Detect which cell encompasses the target text, then output its (x, y) center coordinate. 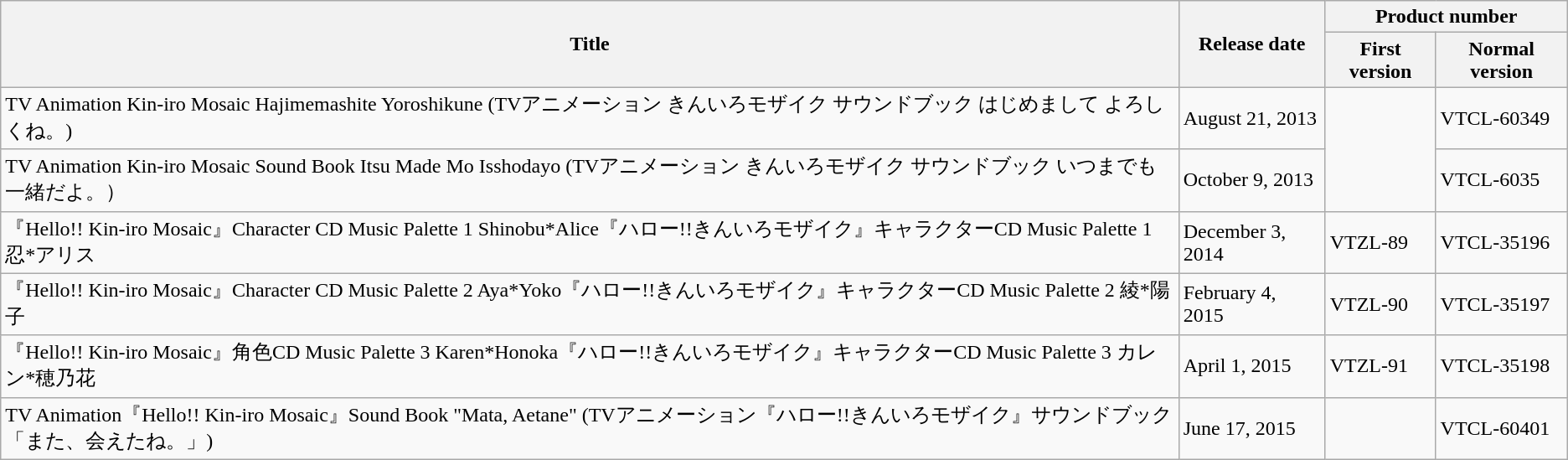
『Hello!! Kin-iro Mosaic』Character CD Music Palette 2 Aya*Yoko『ハロー!!きんいろモザイク』キャラクターCD Music Palette 2 綾*陽子 (590, 304)
First version (1380, 60)
December 3, 2014 (1251, 242)
VTCL-35198 (1501, 366)
October 9, 2013 (1251, 180)
Product number (1446, 17)
VTCL-35197 (1501, 304)
VTZL-91 (1380, 366)
Normal version (1501, 60)
June 17, 2015 (1251, 428)
TV Animation『Hello!! Kin-iro Mosaic』Sound Book "Mata, Aetane" (TVアニメーション『ハロー!!きんいろモザイク』サウンドブック「また、会えたね。」) (590, 428)
VTCL-60349 (1501, 118)
『Hello!! Kin-iro Mosaic』角色CD Music Palette 3 Karen*Honoka『ハロー!!きんいろモザイク』キャラクターCD Music Palette 3 カレン*穂乃花 (590, 366)
VTCL-35196 (1501, 242)
TV Animation Kin-iro Mosaic Sound Book Itsu Made Mo Isshodayo (TVアニメーション きんいろモザイク サウンドブック いつまでも一緒だよ。） (590, 180)
TV Animation Kin-iro Mosaic Hajimemashite Yoroshikune (TVアニメーション きんいろモザイク サウンドブック はじめまして よろしくね。) (590, 118)
VTCL-6035 (1501, 180)
April 1, 2015 (1251, 366)
VTCL-60401 (1501, 428)
August 21, 2013 (1251, 118)
VTZL-89 (1380, 242)
『Hello!! Kin-iro Mosaic』Character CD Music Palette 1 Shinobu*Alice『ハロー!!きんいろモザイク』キャラクターCD Music Palette 1 忍*アリス (590, 242)
VTZL-90 (1380, 304)
Release date (1251, 44)
February 4, 2015 (1251, 304)
Title (590, 44)
